Provide the (x, y) coordinate of the cell's center where the given text is located.  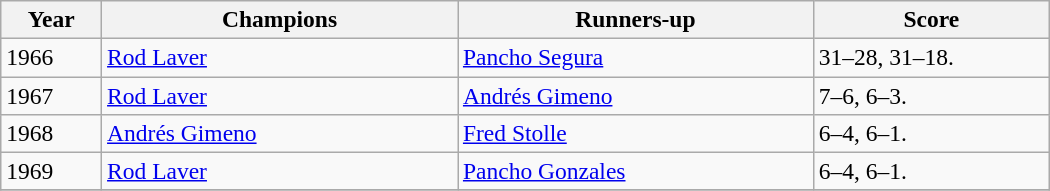
Year (52, 19)
1968 (52, 133)
1967 (52, 95)
7–6, 6–3. (931, 95)
1966 (52, 57)
31–28, 31–18. (931, 57)
Pancho Gonzales (636, 171)
Champions (280, 19)
Pancho Segura (636, 57)
Score (931, 19)
Runners-up (636, 19)
Fred Stolle (636, 133)
1969 (52, 171)
